Output the [x, y] coordinate of the center of the cell containing the given text.  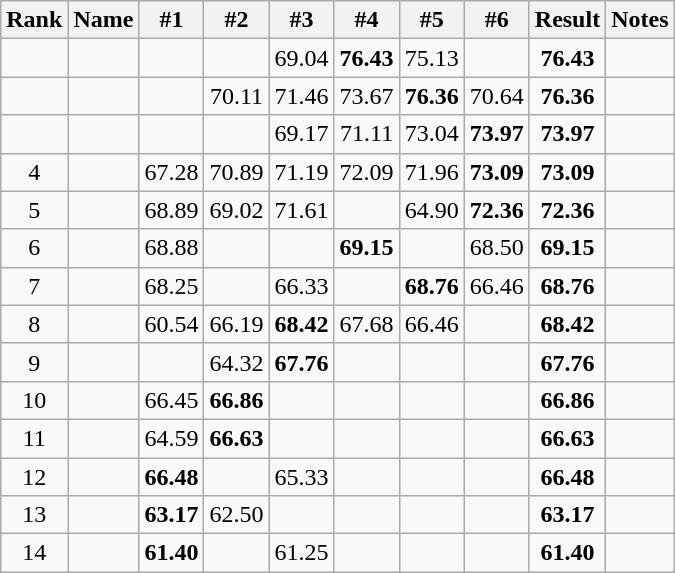
70.11 [236, 96]
4 [34, 172]
68.89 [172, 210]
14 [34, 553]
13 [34, 515]
#2 [236, 20]
11 [34, 438]
#1 [172, 20]
7 [34, 286]
8 [34, 324]
64.59 [172, 438]
Rank [34, 20]
#5 [432, 20]
#3 [302, 20]
68.25 [172, 286]
66.19 [236, 324]
66.33 [302, 286]
71.46 [302, 96]
67.68 [366, 324]
#4 [366, 20]
5 [34, 210]
6 [34, 248]
70.64 [496, 96]
72.09 [366, 172]
71.96 [432, 172]
65.33 [302, 477]
10 [34, 400]
73.04 [432, 134]
62.50 [236, 515]
64.32 [236, 362]
9 [34, 362]
Name [104, 20]
69.17 [302, 134]
#6 [496, 20]
Result [567, 20]
69.04 [302, 58]
66.45 [172, 400]
68.50 [496, 248]
71.19 [302, 172]
70.89 [236, 172]
60.54 [172, 324]
61.25 [302, 553]
68.88 [172, 248]
Notes [640, 20]
71.61 [302, 210]
73.67 [366, 96]
69.02 [236, 210]
12 [34, 477]
75.13 [432, 58]
64.90 [432, 210]
71.11 [366, 134]
67.28 [172, 172]
